For the text-containing cell, return its midpoint in (x, y) coordinate format. 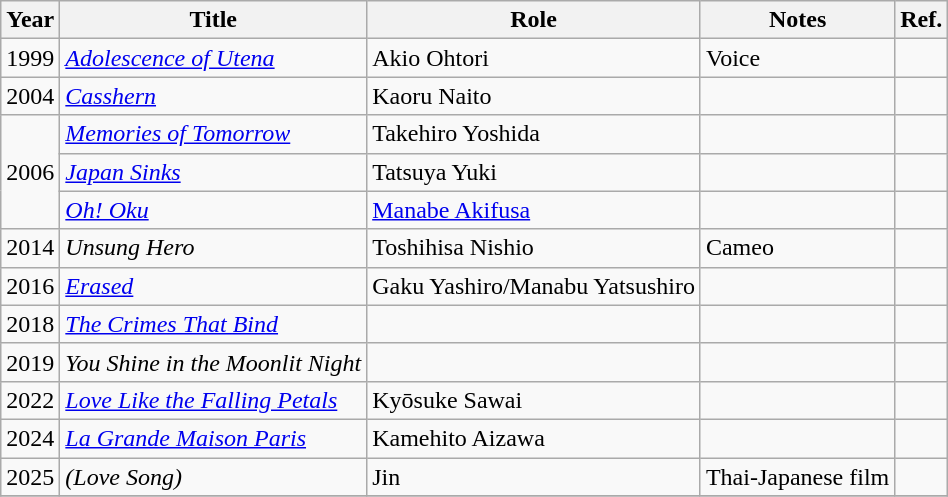
Notes (797, 20)
Toshihisa Nishio (534, 248)
Gaku Yashiro/Manabu Yatsushiro (534, 286)
1999 (30, 58)
2019 (30, 362)
Tatsuya Yuki (534, 172)
Cameo (797, 248)
Adolescence of Utena (214, 58)
2025 (30, 477)
You Shine in the Moonlit Night (214, 362)
Memories of Tomorrow (214, 134)
Unsung Hero (214, 248)
Love Like the Falling Petals (214, 400)
Role (534, 20)
2018 (30, 324)
Jin (534, 477)
Japan Sinks (214, 172)
2006 (30, 172)
Thai-Japanese film (797, 477)
2024 (30, 438)
(Love Song) (214, 477)
Title (214, 20)
Year (30, 20)
The Crimes That Bind (214, 324)
La Grande Maison Paris (214, 438)
Erased (214, 286)
2016 (30, 286)
Kaoru Naito (534, 96)
2004 (30, 96)
Casshern (214, 96)
Manabe Akifusa (534, 210)
Kyōsuke Sawai (534, 400)
2022 (30, 400)
Ref. (922, 20)
Voice (797, 58)
Kamehito Aizawa (534, 438)
Oh! Oku (214, 210)
2014 (30, 248)
Akio Ohtori (534, 58)
Takehiro Yoshida (534, 134)
